Scan for the cell matching the given text and deliver its (X, Y) coordinate at center. 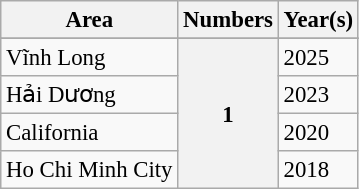
California (90, 133)
Year(s) (318, 20)
2025 (318, 58)
Vĩnh Long (90, 58)
Ho Chi Minh City (90, 170)
2023 (318, 95)
Area (90, 20)
2018 (318, 170)
Numbers (228, 20)
Hải Dương (90, 95)
2020 (318, 133)
1 (228, 114)
